Capture the cell that displays the provided text and extract its [X, Y] central coordinate. 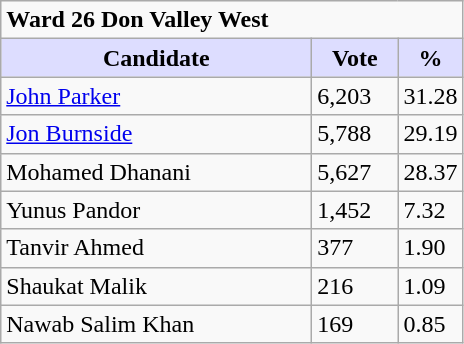
1,452 [355, 210]
John Parker [156, 96]
Jon Burnside [156, 134]
0.85 [430, 324]
216 [355, 286]
Vote [355, 58]
377 [355, 248]
1.90 [430, 248]
Tanvir Ahmed [156, 248]
Ward 26 Don Valley West [232, 20]
5,627 [355, 172]
28.37 [430, 172]
Yunus Pandor [156, 210]
6,203 [355, 96]
Nawab Salim Khan [156, 324]
% [430, 58]
5,788 [355, 134]
169 [355, 324]
Candidate [156, 58]
1.09 [430, 286]
Mohamed Dhanani [156, 172]
Shaukat Malik [156, 286]
31.28 [430, 96]
7.32 [430, 210]
29.19 [430, 134]
